Capture the cell that displays the provided text and extract its (X, Y) central coordinate. 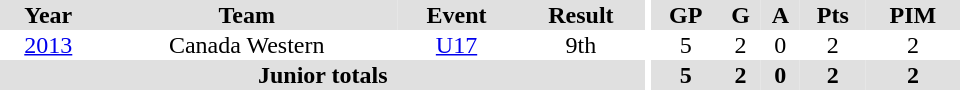
Pts (833, 15)
Year (48, 15)
A (780, 15)
G (740, 15)
2013 (48, 45)
Junior totals (323, 75)
PIM (913, 15)
9th (580, 45)
Canada Western (247, 45)
U17 (456, 45)
Event (456, 15)
Result (580, 15)
Team (247, 15)
GP (686, 15)
